Return the (X, Y) coordinate for the center point of the cell that contains the specified text.  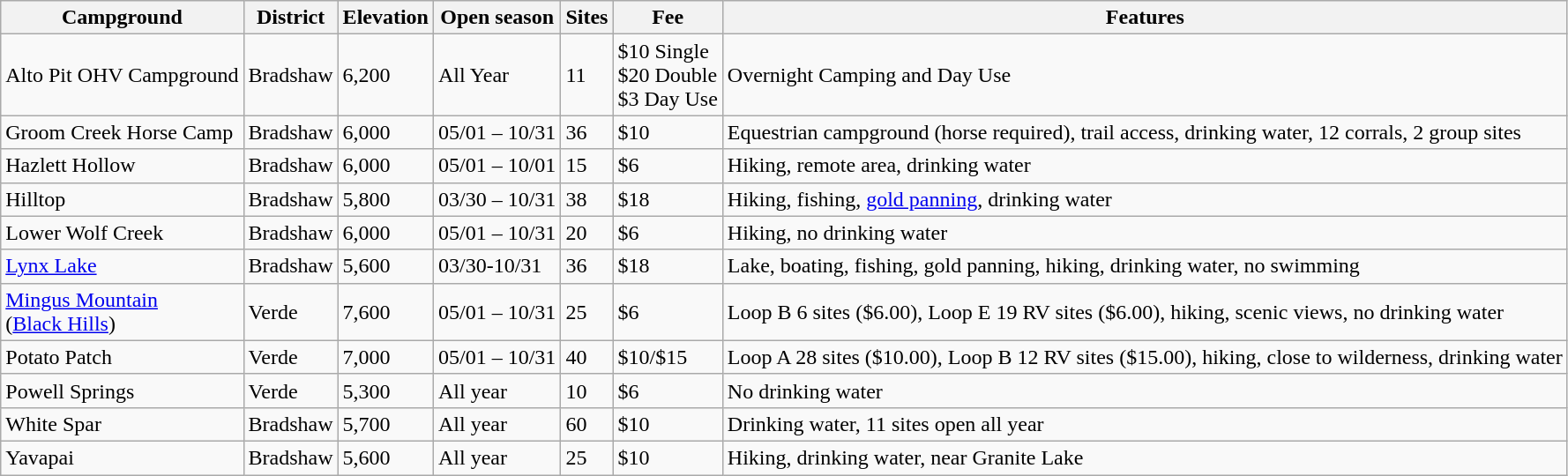
$10 Single$20 Double$3 Day Use (668, 75)
7,000 (385, 357)
03/30-10/31 (497, 266)
White Spar (122, 424)
Yavapai (122, 457)
Potato Patch (122, 357)
Hiking, remote area, drinking water (1145, 166)
District (291, 18)
Sites (587, 18)
Hiking, fishing, gold panning, drinking water (1145, 199)
6,200 (385, 75)
Hiking, no drinking water (1145, 233)
40 (587, 357)
Elevation (385, 18)
No drinking water (1145, 390)
$10/$15 (668, 357)
Fee (668, 18)
Overnight Camping and Day Use (1145, 75)
Hazlett Hollow (122, 166)
Loop A 28 sites ($10.00), Loop B 12 RV sites ($15.00), hiking, close to wilderness, drinking water (1145, 357)
Open season (497, 18)
Alto Pit OHV Campground (122, 75)
Lynx Lake (122, 266)
5,300 (385, 390)
Loop B 6 sites ($6.00), Loop E 19 RV sites ($6.00), hiking, scenic views, no drinking water (1145, 312)
Mingus Mountain(Black Hills) (122, 312)
05/01 – 10/01 (497, 166)
7,600 (385, 312)
5,700 (385, 424)
15 (587, 166)
Hiking, drinking water, near Granite Lake (1145, 457)
Features (1145, 18)
All Year (497, 75)
38 (587, 199)
Lower Wolf Creek (122, 233)
5,800 (385, 199)
Equestrian campground (horse required), trail access, drinking water, 12 corrals, 2 group sites (1145, 132)
Campground (122, 18)
20 (587, 233)
Drinking water, 11 sites open all year (1145, 424)
Lake, boating, fishing, gold panning, hiking, drinking water, no swimming (1145, 266)
10 (587, 390)
Powell Springs (122, 390)
60 (587, 424)
Groom Creek Horse Camp (122, 132)
03/30 – 10/31 (497, 199)
11 (587, 75)
Hilltop (122, 199)
